Locate the cell with the specified text and output its [X, Y] center coordinate. 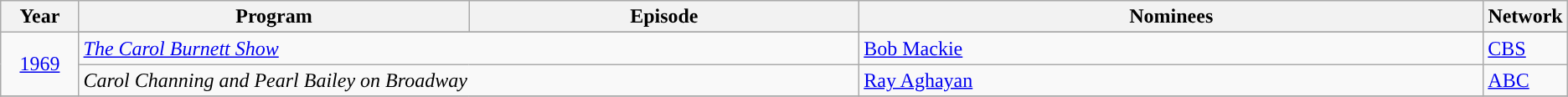
The Carol Burnett Show [469, 48]
Carol Channing and Pearl Bailey on Broadway [469, 80]
CBS [1525, 48]
1969 [40, 64]
Ray Aghayan [1171, 80]
Nominees [1171, 17]
Episode [664, 17]
Year [40, 17]
ABC [1525, 80]
Program [274, 17]
Bob Mackie [1171, 48]
Network [1525, 17]
